From the cell containing the given text, extract its center point as [x, y] coordinate. 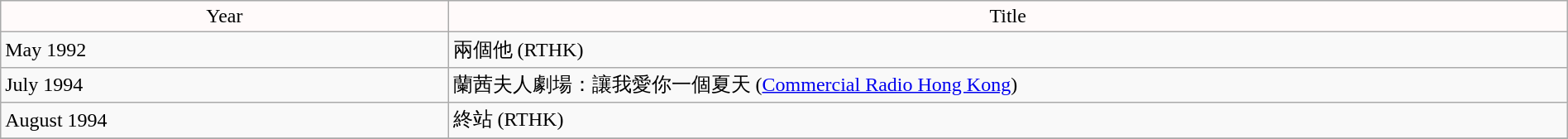
蘭茜夫人劇場：讓我愛你一個夏天 (Commercial Radio Hong Kong) [1007, 84]
兩個他 (RTHK) [1007, 50]
Year [225, 17]
終站 (RTHK) [1007, 121]
May 1992 [225, 50]
Title [1007, 17]
August 1994 [225, 121]
July 1994 [225, 84]
